Search for the cell housing the specified text and yield its (X, Y) center coordinate. 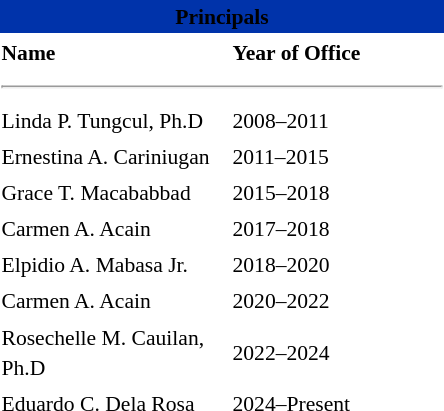
2015–2018 (338, 192)
2008–2011 (338, 120)
Principals (222, 16)
Linda P. Tungcul, Ph.D (114, 120)
2018–2020 (338, 264)
Year of Office (338, 52)
Name (114, 52)
Elpidio A. Mabasa Jr. (114, 264)
Ernestina A. Cariniugan (114, 156)
2022–2024 (338, 352)
2011–2015 (338, 156)
Rosechelle M. Cauilan, Ph.D (114, 352)
Grace T. Macababbad (114, 192)
2020–2022 (338, 300)
2017–2018 (338, 228)
